Pinpoint the cell where the given text exists, returning its [X, Y] midpoint coordinate. 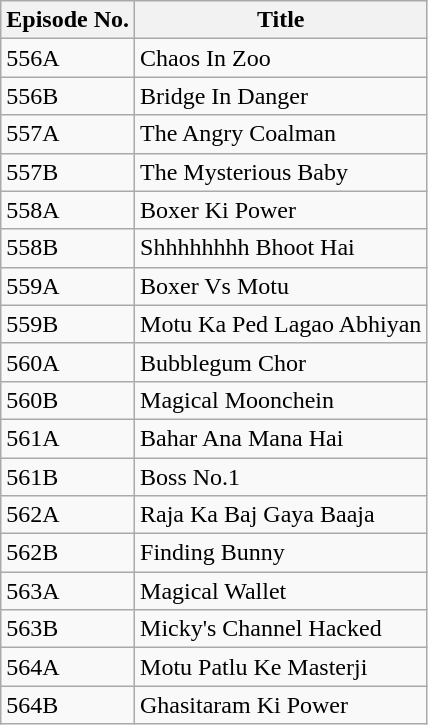
Raja Ka Baj Gaya Baaja [281, 515]
Boxer Ki Power [281, 210]
561B [68, 477]
564B [68, 705]
557A [68, 134]
Motu Patlu Ke Masterji [281, 667]
Chaos In Zoo [281, 58]
Ghasitaram Ki Power [281, 705]
563A [68, 591]
Bubblegum Chor [281, 362]
Micky's Channel Hacked [281, 629]
558B [68, 248]
Motu Ka Ped Lagao Abhiyan [281, 324]
561A [68, 438]
562B [68, 553]
560A [68, 362]
559B [68, 324]
564A [68, 667]
559A [68, 286]
560B [68, 400]
The Mysterious Baby [281, 172]
Bridge In Danger [281, 96]
Boxer Vs Motu [281, 286]
Episode No. [68, 20]
Magical Wallet [281, 591]
Shhhhhhhh Bhoot Hai [281, 248]
Finding Bunny [281, 553]
563B [68, 629]
557B [68, 172]
562A [68, 515]
556A [68, 58]
556B [68, 96]
The Angry Coalman [281, 134]
558A [68, 210]
Boss No.1 [281, 477]
Title [281, 20]
Bahar Ana Mana Hai [281, 438]
Magical Moonchein [281, 400]
